Extract the (x, y) coordinate from the center of the cell holding the provided text.  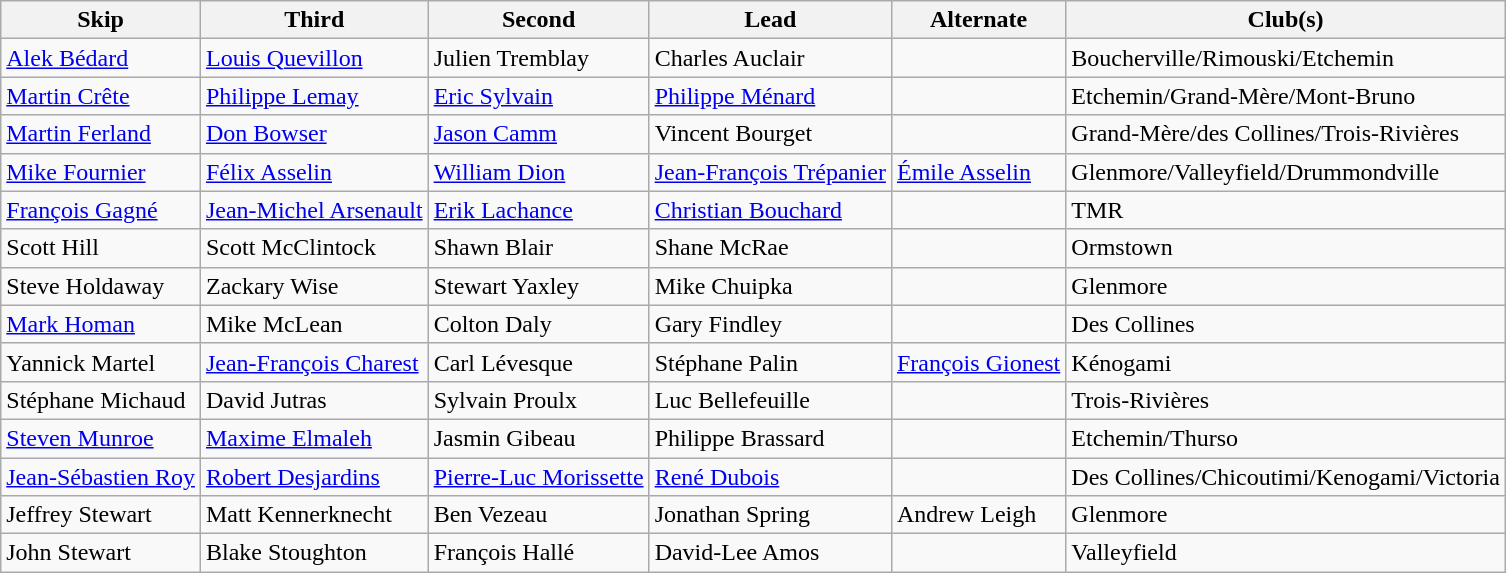
Gary Findley (770, 324)
Martin Ferland (101, 134)
Philippe Brassard (770, 438)
Valleyfield (1286, 553)
William Dion (538, 172)
TMR (1286, 210)
John Stewart (101, 553)
Steve Holdaway (101, 286)
Émile Asselin (978, 172)
René Dubois (770, 477)
Skip (101, 20)
Ben Vezeau (538, 515)
Zackary Wise (314, 286)
Jean-François Trépanier (770, 172)
Martin Crête (101, 96)
Jeffrey Stewart (101, 515)
Vincent Bourget (770, 134)
Ormstown (1286, 248)
Sylvain Proulx (538, 400)
François Hallé (538, 553)
Etchemin/Grand-Mère/Mont-Bruno (1286, 96)
Des Collines/Chicoutimi/Kenogami/Victoria (1286, 477)
Maxime Elmaleh (314, 438)
Lead (770, 20)
Pierre-Luc Morissette (538, 477)
Colton Daly (538, 324)
Grand-Mère/des Collines/Trois-Rivières (1286, 134)
Philippe Lemay (314, 96)
Alternate (978, 20)
Jean-Michel Arsenault (314, 210)
David-Lee Amos (770, 553)
François Gionest (978, 362)
Third (314, 20)
Stéphane Michaud (101, 400)
Boucherville/Rimouski/Etchemin (1286, 58)
Robert Desjardins (314, 477)
Julien Tremblay (538, 58)
Louis Quevillon (314, 58)
Shawn Blair (538, 248)
Philippe Ménard (770, 96)
Kénogami (1286, 362)
Mike McLean (314, 324)
Scott McClintock (314, 248)
Trois-Rivières (1286, 400)
David Jutras (314, 400)
Mike Fournier (101, 172)
Luc Bellefeuille (770, 400)
Jason Camm (538, 134)
Second (538, 20)
Félix Asselin (314, 172)
Carl Lévesque (538, 362)
François Gagné (101, 210)
Glenmore/Valleyfield/Drummondville (1286, 172)
Jean-François Charest (314, 362)
Shane McRae (770, 248)
Charles Auclair (770, 58)
Mike Chuipka (770, 286)
Matt Kennerknecht (314, 515)
Etchemin/Thurso (1286, 438)
Stewart Yaxley (538, 286)
Stéphane Palin (770, 362)
Yannick Martel (101, 362)
Jean-Sébastien Roy (101, 477)
Jasmin Gibeau (538, 438)
Jonathan Spring (770, 515)
Eric Sylvain (538, 96)
Erik Lachance (538, 210)
Scott Hill (101, 248)
Steven Munroe (101, 438)
Club(s) (1286, 20)
Des Collines (1286, 324)
Alek Bédard (101, 58)
Christian Bouchard (770, 210)
Andrew Leigh (978, 515)
Mark Homan (101, 324)
Don Bowser (314, 134)
Blake Stoughton (314, 553)
